Scan for the cell matching the given text and deliver its [x, y] coordinate at center. 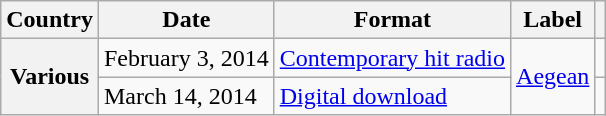
March 14, 2014 [186, 96]
Date [186, 20]
February 3, 2014 [186, 58]
Label [553, 20]
Format [392, 20]
Aegean [553, 77]
Digital download [392, 96]
Contemporary hit radio [392, 58]
Various [50, 77]
Country [50, 20]
